Extract the [x, y] coordinate from the center of the cell holding the provided text.  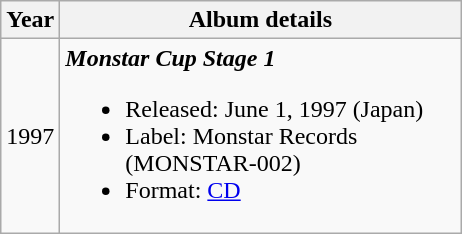
Year [30, 20]
Monstar Cup Stage 1Released: June 1, 1997 (Japan)Label: Monstar Records (MONSTAR-002)Format: CD [260, 136]
1997 [30, 136]
Album details [260, 20]
